For the text-containing cell, return its midpoint in (X, Y) coordinate format. 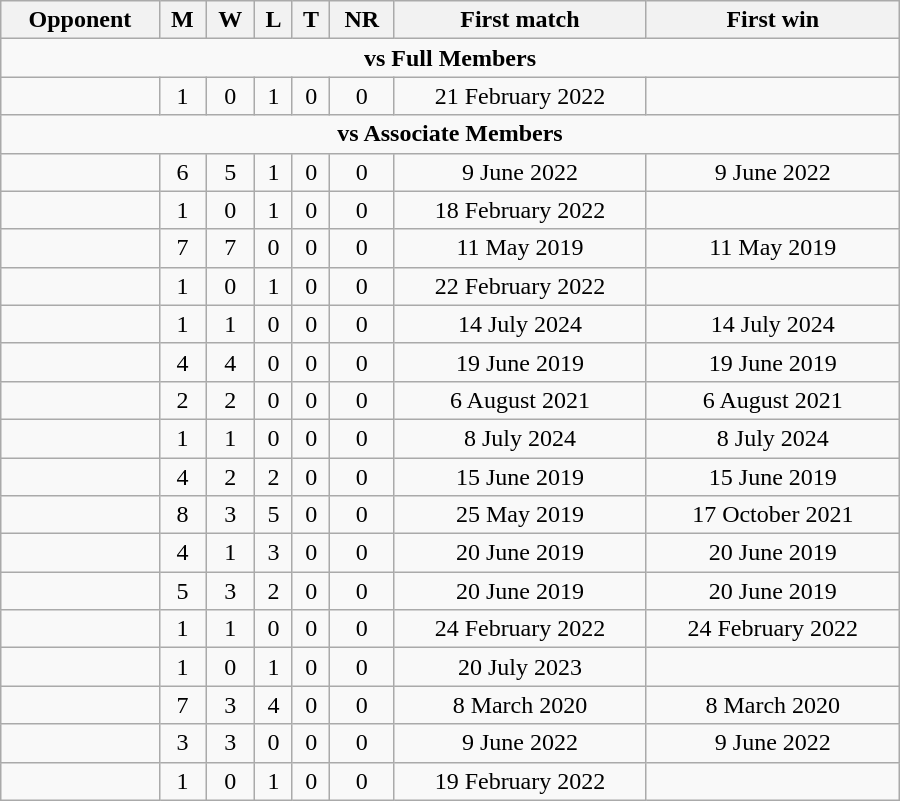
19 February 2022 (520, 781)
L (274, 20)
vs Full Members (450, 58)
W (230, 20)
25 May 2019 (520, 515)
M (182, 20)
T (311, 20)
NR (362, 20)
8 (182, 515)
18 February 2022 (520, 210)
Opponent (80, 20)
20 July 2023 (520, 667)
First win (772, 20)
6 (182, 172)
vs Associate Members (450, 134)
17 October 2021 (772, 515)
22 February 2022 (520, 286)
First match (520, 20)
21 February 2022 (520, 96)
